Pinpoint the cell where the given text exists, returning its [x, y] midpoint coordinate. 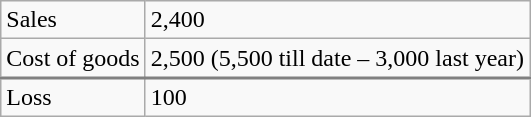
Loss [73, 98]
2,500 (5,500 till date – 3,000 last year) [337, 58]
Sales [73, 20]
2,400 [337, 20]
100 [337, 98]
Cost of goods [73, 58]
